Identify which cell holds the provided text, then report its (x, y) central coordinate. 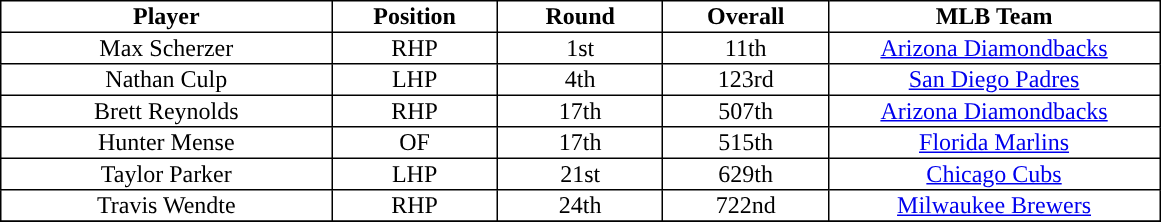
San Diego Padres (994, 80)
Player (166, 17)
Hunter Mense (166, 143)
MLB Team (994, 17)
507th (746, 111)
Milwaukee Brewers (994, 206)
24th (580, 206)
629th (746, 174)
Max Scherzer (166, 48)
123rd (746, 80)
Overall (746, 17)
21st (580, 174)
Brett Reynolds (166, 111)
722nd (746, 206)
Nathan Culp (166, 80)
Position (415, 17)
OF (415, 143)
Round (580, 17)
Chicago Cubs (994, 174)
Taylor Parker (166, 174)
Travis Wendte (166, 206)
4th (580, 80)
Florida Marlins (994, 143)
1st (580, 48)
515th (746, 143)
11th (746, 48)
